Determine the (x, y) coordinate at the center of the cell enclosing the given text.  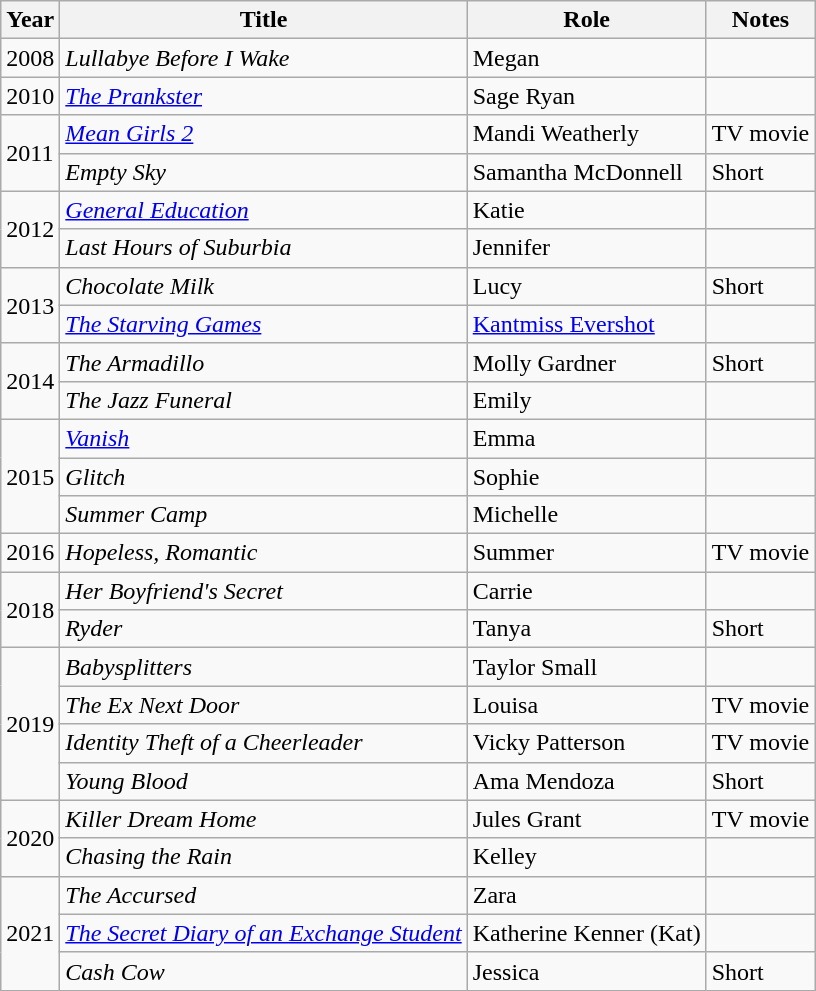
Ama Mendoza (586, 781)
Lullabye Before I Wake (264, 58)
Her Boyfriend's Secret (264, 591)
The Starving Games (264, 324)
Molly Gardner (586, 362)
Summer Camp (264, 515)
Title (264, 20)
Mean Girls 2 (264, 134)
Emma (586, 438)
Glitch (264, 477)
2014 (30, 381)
Last Hours of Suburbia (264, 248)
Jessica (586, 971)
Chocolate Milk (264, 286)
2016 (30, 553)
Babysplitters (264, 667)
Kantmiss Evershot (586, 324)
The Ex Next Door (264, 705)
Mandi Weatherly (586, 134)
General Education (264, 210)
Killer Dream Home (264, 819)
2013 (30, 305)
Vicky Patterson (586, 743)
2012 (30, 229)
2018 (30, 610)
Ryder (264, 629)
Louisa (586, 705)
Young Blood (264, 781)
2010 (30, 96)
The Jazz Funeral (264, 400)
Lucy (586, 286)
Megan (586, 58)
Zara (586, 895)
2011 (30, 153)
Jules Grant (586, 819)
Katherine Kenner (Kat) (586, 933)
Jennifer (586, 248)
2021 (30, 933)
Sage Ryan (586, 96)
Michelle (586, 515)
2020 (30, 838)
Emily (586, 400)
Samantha McDonnell (586, 172)
2008 (30, 58)
Tanya (586, 629)
Empty Sky (264, 172)
Carrie (586, 591)
Notes (760, 20)
The Prankster (264, 96)
Summer (586, 553)
Katie (586, 210)
Cash Cow (264, 971)
Taylor Small (586, 667)
Hopeless, Romantic (264, 553)
Kelley (586, 857)
Sophie (586, 477)
Year (30, 20)
The Accursed (264, 895)
2019 (30, 724)
Identity Theft of a Cheerleader (264, 743)
Chasing the Rain (264, 857)
The Secret Diary of an Exchange Student (264, 933)
Vanish (264, 438)
2015 (30, 476)
The Armadillo (264, 362)
Role (586, 20)
